Identify which cell holds the provided text, then report its [x, y] central coordinate. 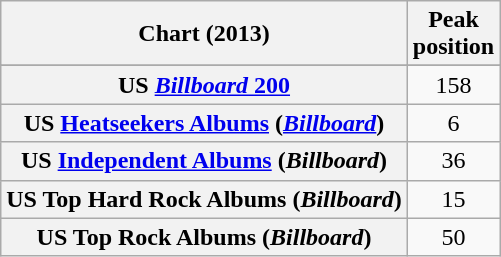
Chart (2013) [204, 34]
US Billboard 200 [204, 85]
US Top Rock Albums (Billboard) [204, 237]
US Independent Albums (Billboard) [204, 161]
US Heatseekers Albums (Billboard) [204, 123]
US Top Hard Rock Albums (Billboard) [204, 199]
Peakposition [453, 34]
36 [453, 161]
158 [453, 85]
50 [453, 237]
6 [453, 123]
15 [453, 199]
